Find where the given text appears and provide that cell's center as (x, y) coordinate. 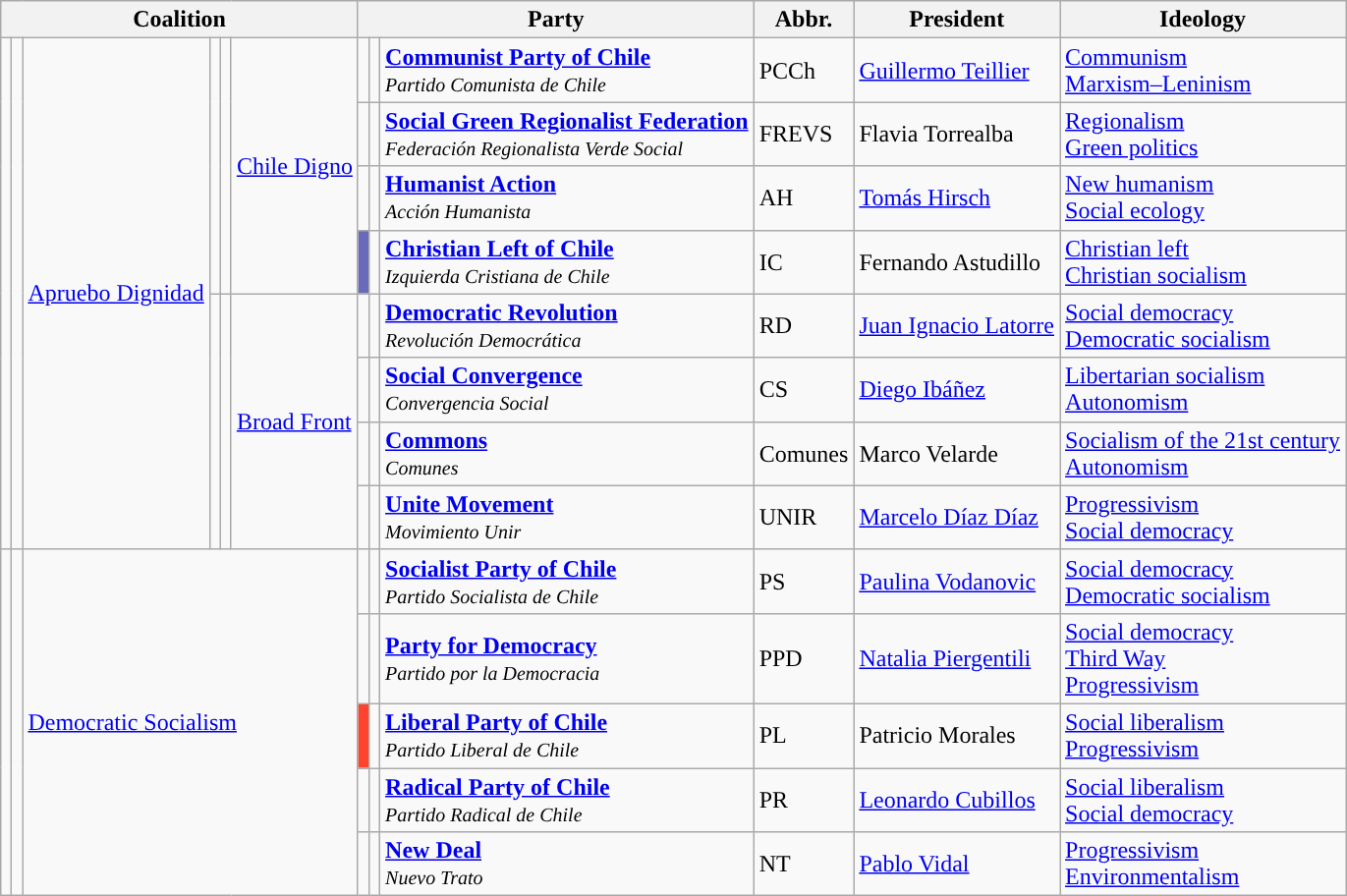
CommonsComunes (568, 454)
Socialist Party of ChilePartido Socialista de Chile (568, 582)
Social democracyThird WayProgressivism (1203, 658)
Radical Party of ChilePartido Radical de Chile (568, 800)
NT (804, 865)
Humanist ActionAcción Humanista (568, 198)
Chile Digno (295, 166)
Christian Left of ChileIzquierda Cristiana de Chile (568, 261)
Apruebo Dignidad (116, 294)
RegionalismGreen politics (1203, 134)
Democratic RevolutionRevolución Democrática (568, 326)
PR (804, 800)
Marcelo Díaz Díaz (957, 517)
President (957, 20)
Pablo Vidal (957, 865)
Comunes (804, 454)
CS (804, 389)
Guillermo Teillier (957, 71)
Tomás Hirsch (957, 198)
Natalia Piergentili (957, 658)
RD (804, 326)
Democratic Socialism (191, 722)
Ideology (1203, 20)
Socialism of the 21st centuryAutonomism (1203, 454)
Social liberalismSocial democracy (1203, 800)
Patricio Morales (957, 735)
UNIR (804, 517)
Party (556, 20)
Unite MovementMovimiento Unir (568, 517)
ProgressivismSocial democracy (1203, 517)
Liberal Party of ChilePartido Liberal de Chile (568, 735)
PPD (804, 658)
Coalition (180, 20)
Fernando Astudillo (957, 261)
FREVS (804, 134)
Flavia Torrealba (957, 134)
ProgressivismEnvironmentalism (1203, 865)
Paulina Vodanovic (957, 582)
Social liberalismProgressivism (1203, 735)
PL (804, 735)
PS (804, 582)
IC (804, 261)
Christian leftChristian socialism (1203, 261)
Broad Front (295, 421)
Abbr. (804, 20)
Juan Ignacio Latorre (957, 326)
New DealNuevo Trato (568, 865)
CommunismMarxism–Leninism (1203, 71)
Leonardo Cubillos (957, 800)
Social Green Regionalist FederationFederación Regionalista Verde Social (568, 134)
Social ConvergenceConvergencia Social (568, 389)
Marco Velarde (957, 454)
Libertarian socialismAutonomism (1203, 389)
PCCh (804, 71)
AH (804, 198)
Diego Ibáñez (957, 389)
Communist Party of ChilePartido Comunista de Chile (568, 71)
Party for DemocracyPartido por la Democracia (568, 658)
New humanismSocial ecology (1203, 198)
